Capture the cell that displays the provided text and extract its (X, Y) central coordinate. 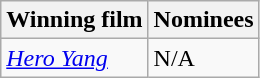
N/A (204, 58)
Nominees (204, 20)
Winning film (74, 20)
Hero Yang (74, 58)
